Find where the given text appears and provide that cell's center as (X, Y) coordinate. 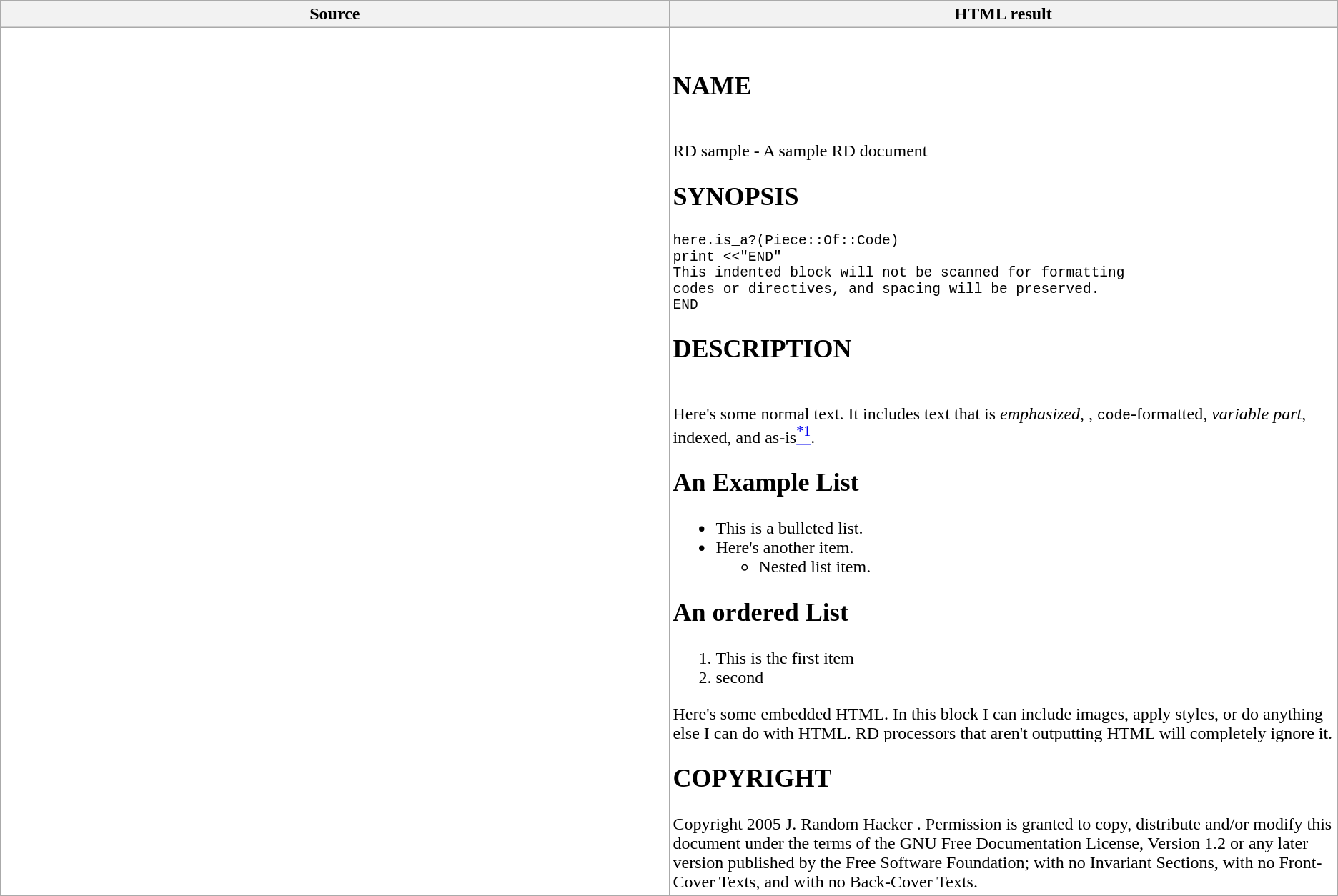
Source (334, 14)
HTML result (1003, 14)
